Return (x, y) of the center of cell containing provided text 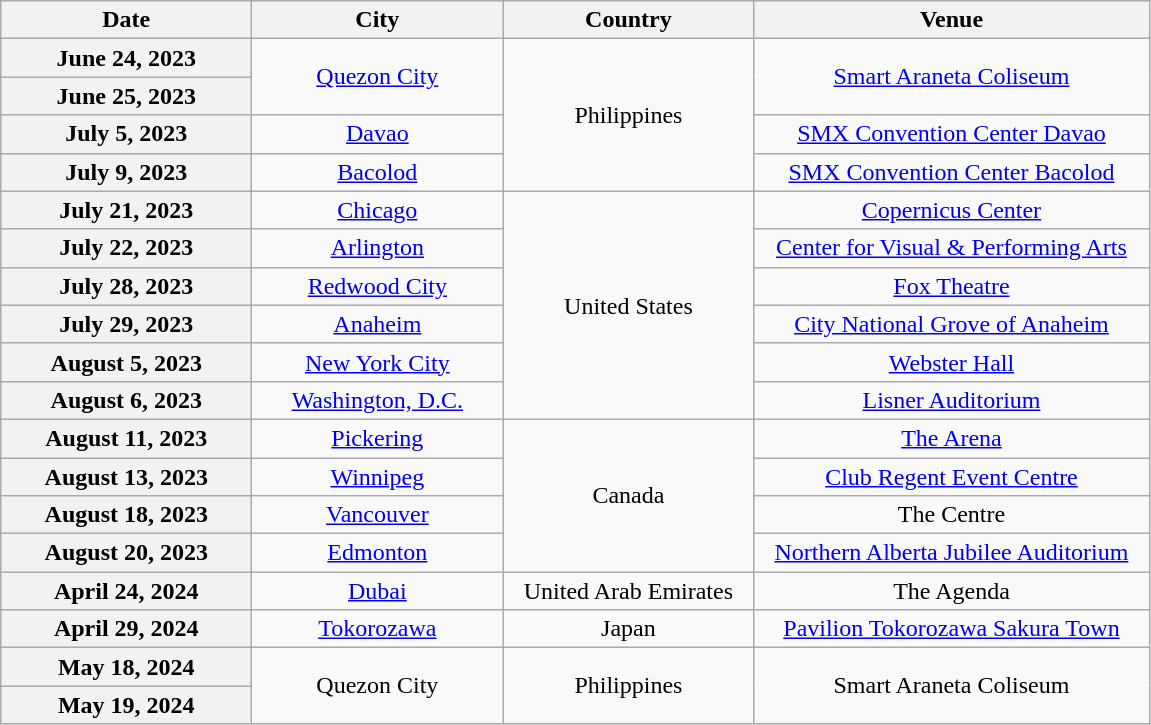
August 5, 2023 (126, 362)
United Arab Emirates (628, 591)
Center for Visual & Performing Arts (952, 248)
Redwood City (378, 286)
Copernicus Center (952, 210)
August 20, 2023 (126, 553)
Vancouver (378, 515)
August 6, 2023 (126, 400)
Winnipeg (378, 477)
July 5, 2023 (126, 134)
The Arena (952, 438)
United States (628, 305)
Pavilion Tokorozawa Sakura Town (952, 629)
Tokorozawa (378, 629)
April 24, 2024 (126, 591)
June 24, 2023 (126, 58)
Country (628, 20)
The Centre (952, 515)
SMX Convention Center Davao (952, 134)
July 29, 2023 (126, 324)
July 21, 2023 (126, 210)
July 22, 2023 (126, 248)
July 9, 2023 (126, 172)
Club Regent Event Centre (952, 477)
August 13, 2023 (126, 477)
Anaheim (378, 324)
Northern Alberta Jubilee Auditorium (952, 553)
May 19, 2024 (126, 705)
July 28, 2023 (126, 286)
Dubai (378, 591)
City (378, 20)
Edmonton (378, 553)
Davao (378, 134)
August 18, 2023 (126, 515)
SMX Convention Center Bacolod (952, 172)
Chicago (378, 210)
August 11, 2023 (126, 438)
Japan (628, 629)
May 18, 2024 (126, 667)
Fox Theatre (952, 286)
The Agenda (952, 591)
Canada (628, 495)
New York City (378, 362)
Arlington (378, 248)
Lisner Auditorium (952, 400)
April 29, 2024 (126, 629)
Venue (952, 20)
Washington, D.C. (378, 400)
Webster Hall (952, 362)
City National Grove of Anaheim (952, 324)
June 25, 2023 (126, 96)
Pickering (378, 438)
Date (126, 20)
Bacolod (378, 172)
